Capture the cell that displays the provided text and extract its [x, y] central coordinate. 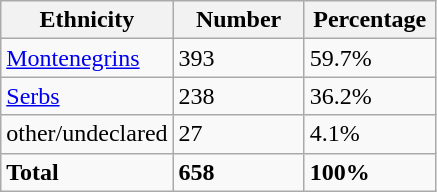
other/undeclared [87, 134]
100% [370, 172]
Montenegrins [87, 58]
658 [238, 172]
Percentage [370, 20]
Total [87, 172]
Serbs [87, 96]
4.1% [370, 134]
393 [238, 58]
Number [238, 20]
Ethnicity [87, 20]
238 [238, 96]
36.2% [370, 96]
27 [238, 134]
59.7% [370, 58]
